Extract the (x, y) coordinate from the center of the cell holding the provided text.  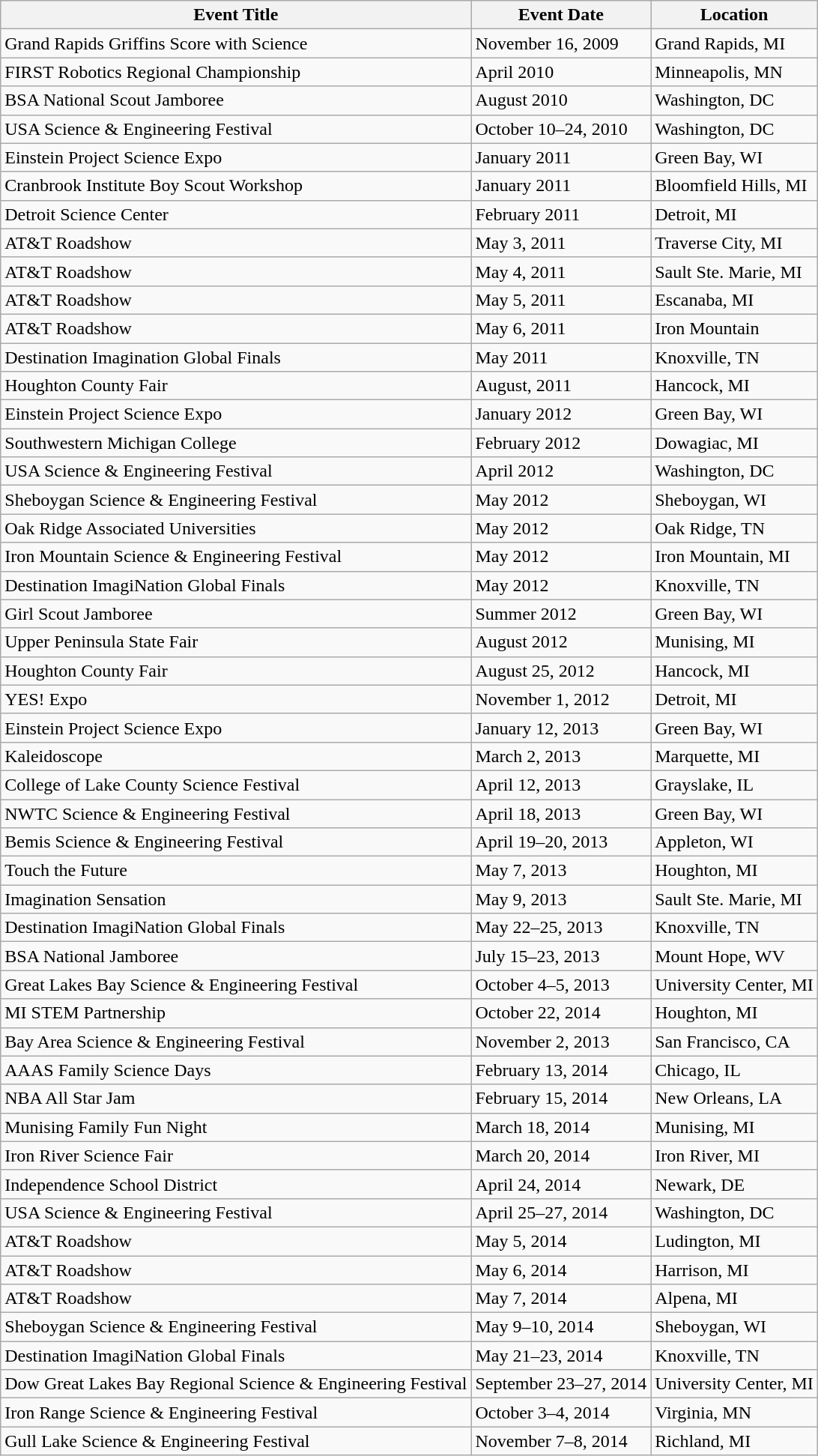
Bemis Science & Engineering Festival (236, 842)
May 9, 2013 (561, 899)
May 5, 2014 (561, 1241)
May 22–25, 2013 (561, 928)
Virginia, MN (734, 1413)
Harrison, MI (734, 1270)
July 15–23, 2013 (561, 956)
April 25–27, 2014 (561, 1212)
AAAS Family Science Days (236, 1070)
Grand Rapids, MI (734, 43)
January 2012 (561, 414)
Summer 2012 (561, 614)
October 10–24, 2010 (561, 129)
Grayslake, IL (734, 785)
Kaleidoscope (236, 756)
Great Lakes Bay Science & Engineering Festival (236, 985)
Grand Rapids Griffins Score with Science (236, 43)
Newark, DE (734, 1184)
November 16, 2009 (561, 43)
Alpena, MI (734, 1299)
Iron River, MI (734, 1156)
MI STEM Partnership (236, 1013)
March 20, 2014 (561, 1156)
August 25, 2012 (561, 671)
November 1, 2012 (561, 699)
Imagination Sensation (236, 899)
April 18, 2013 (561, 813)
San Francisco, CA (734, 1042)
Ludington, MI (734, 1241)
October 22, 2014 (561, 1013)
Destination Imagination Global Finals (236, 357)
May 21–23, 2014 (561, 1356)
February 13, 2014 (561, 1070)
Richland, MI (734, 1441)
February 2011 (561, 214)
November 7–8, 2014 (561, 1441)
NBA All Star Jam (236, 1099)
Iron Mountain, MI (734, 557)
Bloomfield Hills, MI (734, 186)
Detroit Science Center (236, 214)
FIRST Robotics Regional Championship (236, 72)
February 2012 (561, 443)
October 4–5, 2013 (561, 985)
Marquette, MI (734, 756)
Iron River Science Fair (236, 1156)
Southwestern Michigan College (236, 443)
March 2, 2013 (561, 756)
February 15, 2014 (561, 1099)
May 3, 2011 (561, 243)
Independence School District (236, 1184)
April 19–20, 2013 (561, 842)
May 5, 2011 (561, 300)
Bay Area Science & Engineering Festival (236, 1042)
New Orleans, LA (734, 1099)
April 24, 2014 (561, 1184)
May 7, 2013 (561, 871)
Iron Range Science & Engineering Festival (236, 1413)
May 6, 2011 (561, 328)
May 6, 2014 (561, 1270)
January 12, 2013 (561, 728)
August 2010 (561, 100)
September 23–27, 2014 (561, 1384)
Gull Lake Science & Engineering Festival (236, 1441)
Oak Ridge, TN (734, 528)
March 18, 2014 (561, 1127)
Event Date (561, 15)
College of Lake County Science Festival (236, 785)
Touch the Future (236, 871)
Iron Mountain Science & Engineering Festival (236, 557)
Escanaba, MI (734, 300)
April 2012 (561, 471)
April 12, 2013 (561, 785)
YES! Expo (236, 699)
Location (734, 15)
Event Title (236, 15)
May 9–10, 2014 (561, 1327)
Cranbrook Institute Boy Scout Workshop (236, 186)
November 2, 2013 (561, 1042)
Girl Scout Jamboree (236, 614)
August, 2011 (561, 386)
Iron Mountain (734, 328)
April 2010 (561, 72)
Minneapolis, MN (734, 72)
Appleton, WI (734, 842)
October 3–4, 2014 (561, 1413)
NWTC Science & Engineering Festival (236, 813)
Munising Family Fun Night (236, 1127)
May 2011 (561, 357)
Chicago, IL (734, 1070)
Oak Ridge Associated Universities (236, 528)
Dow Great Lakes Bay Regional Science & Engineering Festival (236, 1384)
Mount Hope, WV (734, 956)
May 7, 2014 (561, 1299)
Dowagiac, MI (734, 443)
BSA National Jamboree (236, 956)
Traverse City, MI (734, 243)
Upper Peninsula State Fair (236, 642)
August 2012 (561, 642)
BSA National Scout Jamboree (236, 100)
May 4, 2011 (561, 271)
